Provide the (X, Y) coordinate of the cell's center where the given text is located.  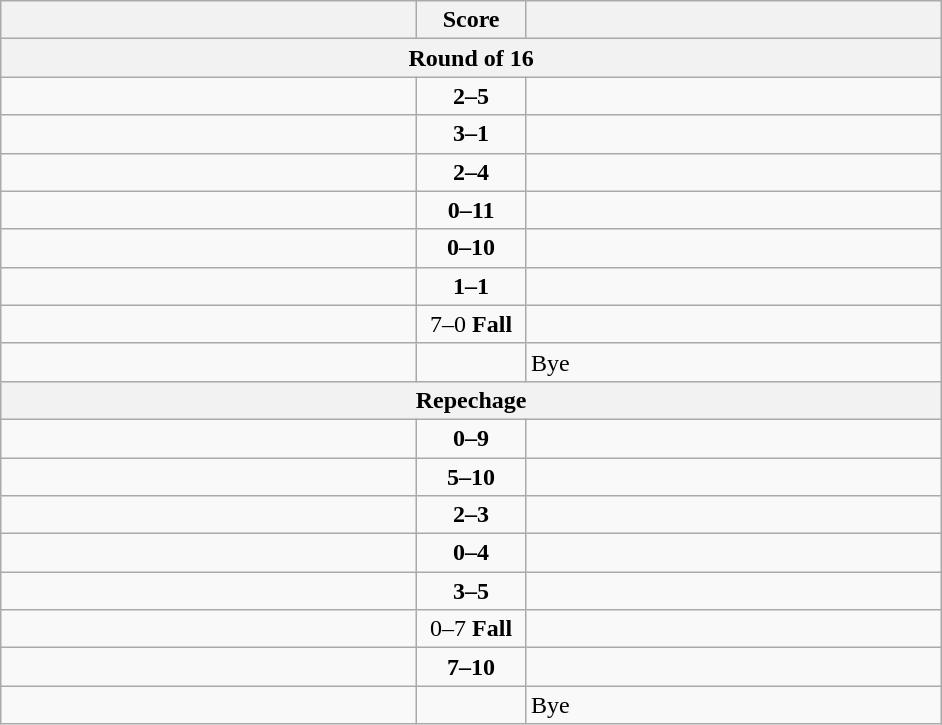
Repechage (472, 400)
2–3 (472, 515)
0–10 (472, 248)
Score (472, 20)
5–10 (472, 477)
1–1 (472, 286)
2–4 (472, 172)
0–11 (472, 210)
7–10 (472, 667)
3–5 (472, 591)
2–5 (472, 96)
7–0 Fall (472, 324)
0–9 (472, 438)
0–7 Fall (472, 629)
Round of 16 (472, 58)
0–4 (472, 553)
3–1 (472, 134)
